Capture the cell that displays the provided text and extract its (X, Y) central coordinate. 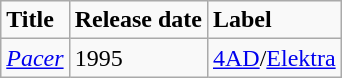
Pacer (35, 58)
1995 (138, 58)
4AD/Elektra (274, 58)
Title (35, 20)
Label (274, 20)
Release date (138, 20)
